Capture the cell that displays the provided text and extract its (x, y) central coordinate. 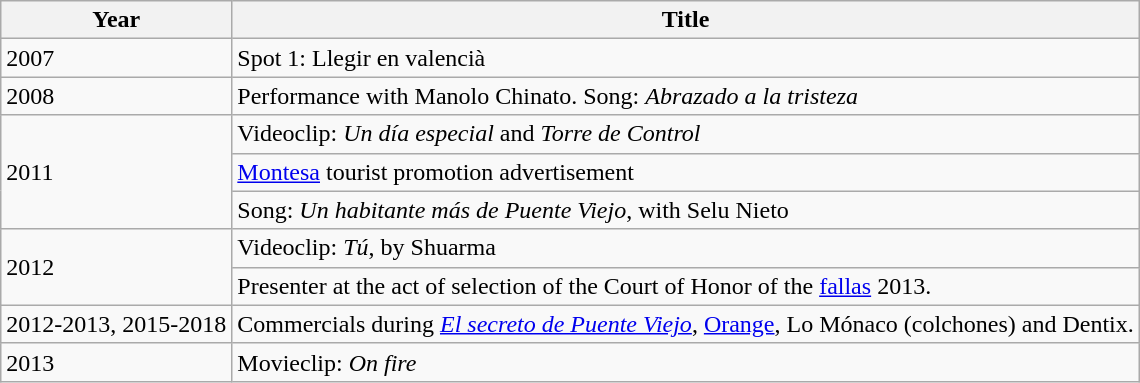
Movieclip: On fire (686, 362)
2012-2013, 2015-2018 (116, 324)
2007 (116, 58)
Commercials during El secreto de Puente Viejo, Orange, Lo Mónaco (colchones) and Dentix. (686, 324)
Year (116, 20)
Performance with Manolo Chinato. Song: Abrazado a la tristeza (686, 96)
Videoclip: Un día especial and Torre de Control (686, 134)
2008 (116, 96)
Title (686, 20)
Presenter at the act of selection of the Court of Honor of the fallas 2013. (686, 286)
2011 (116, 172)
2013 (116, 362)
Montesa tourist promotion advertisement (686, 172)
Spot 1: Llegir en valencià (686, 58)
Song: Un habitante más de Puente Viejo, with Selu Nieto (686, 210)
Videoclip: Tú, by Shuarma (686, 248)
2012 (116, 267)
